Identify which cell holds the provided text, then report its (X, Y) central coordinate. 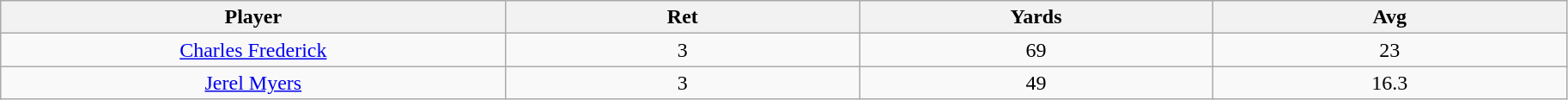
23 (1389, 50)
69 (1036, 50)
Player (253, 17)
16.3 (1389, 83)
Yards (1036, 17)
49 (1036, 83)
Avg (1389, 17)
Charles Frederick (253, 50)
Jerel Myers (253, 83)
Ret (683, 17)
